Output the [X, Y] coordinate of the center of the cell containing the given text.  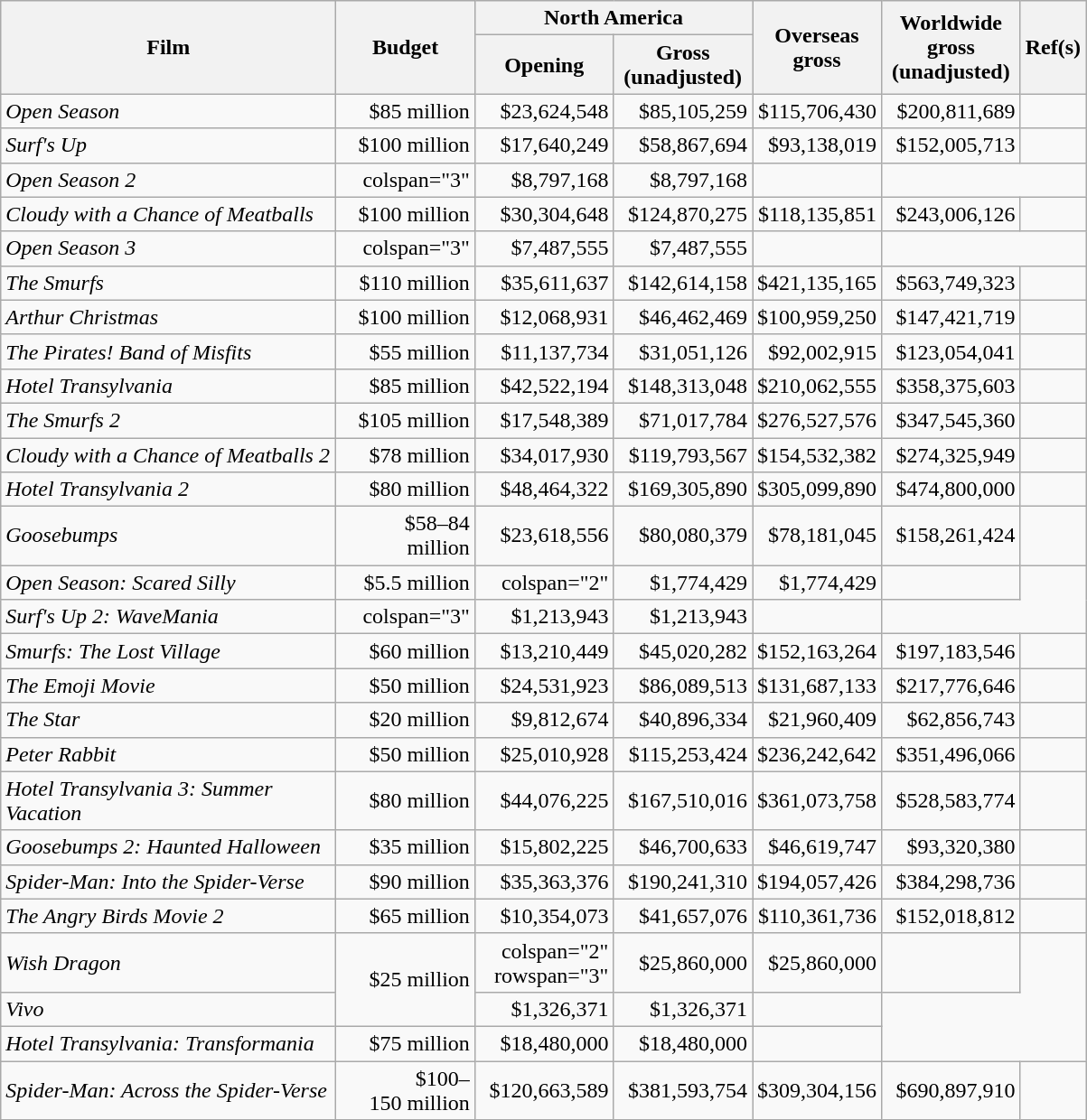
Surf's Up [168, 145]
$100,959,250 [817, 317]
North America [613, 18]
$123,054,041 [951, 351]
$10,354,073 [544, 916]
$80,080,379 [683, 537]
$34,017,930 [544, 454]
$148,313,048 [683, 386]
$11,137,734 [544, 351]
Cloudy with a Chance of Meatballs [168, 214]
$90 million [406, 882]
$194,057,426 [817, 882]
$200,811,689 [951, 111]
$110,361,736 [817, 916]
$46,462,469 [683, 317]
$190,241,310 [683, 882]
$35 million [406, 847]
$93,320,380 [951, 847]
$381,593,754 [683, 1089]
Arthur Christmas [168, 317]
$55 million [406, 351]
$690,897,910 [951, 1089]
$243,006,126 [951, 214]
$358,375,603 [951, 386]
$12,068,931 [544, 317]
$75 million [406, 1043]
Open Season 3 [168, 248]
$78 million [406, 454]
The Angry Birds Movie 2 [168, 916]
colspan="2" rowspan="3" [544, 963]
$142,614,158 [683, 283]
$35,611,637 [544, 283]
$236,242,642 [817, 754]
$62,856,743 [951, 720]
$105 million [406, 420]
Wish Dragon [168, 963]
$78,181,045 [817, 537]
$42,522,194 [544, 386]
$152,005,713 [951, 145]
$92,002,915 [817, 351]
$154,532,382 [817, 454]
$41,657,076 [683, 916]
$152,163,264 [817, 651]
$421,135,165 [817, 283]
$120,663,589 [544, 1089]
$119,793,567 [683, 454]
$197,183,546 [951, 651]
Goosebumps [168, 537]
$210,062,555 [817, 386]
$361,073,758 [817, 800]
$25 million [406, 979]
Hotel Transylvania 3: Summer Vacation [168, 800]
$347,545,360 [951, 420]
$563,749,323 [951, 283]
$131,687,133 [817, 686]
The Smurfs 2 [168, 420]
$9,812,674 [544, 720]
Vivo [168, 1009]
Opening [544, 65]
Hotel Transylvania: Transformania [168, 1043]
$118,135,851 [817, 214]
$100–150 million [406, 1089]
$351,496,066 [951, 754]
$528,583,774 [951, 800]
Hotel Transylvania 2 [168, 490]
$85,105,259 [683, 111]
Overseasgross [817, 47]
$115,253,424 [683, 754]
$274,325,949 [951, 454]
$169,305,890 [683, 490]
$276,527,576 [817, 420]
$23,618,556 [544, 537]
Spider-Man: Into the Spider-Verse [168, 882]
$124,870,275 [683, 214]
$110 million [406, 283]
$474,800,000 [951, 490]
Spider-Man: Across the Spider-Verse [168, 1089]
The Smurfs [168, 283]
$31,051,126 [683, 351]
$86,089,513 [683, 686]
$167,510,016 [683, 800]
$305,099,890 [817, 490]
$46,619,747 [817, 847]
$5.5 million [406, 583]
$17,548,389 [544, 420]
$30,304,648 [544, 214]
$21,960,409 [817, 720]
$25,010,928 [544, 754]
Worldwide gross(unadjusted) [951, 47]
Surf's Up 2: WaveMania [168, 617]
$17,640,249 [544, 145]
$65 million [406, 916]
$44,076,225 [544, 800]
$23,624,548 [544, 111]
$71,017,784 [683, 420]
Hotel Transylvania [168, 386]
Budget [406, 47]
Goosebumps 2: Haunted Halloween [168, 847]
$93,138,019 [817, 145]
$15,802,225 [544, 847]
$58–84 million [406, 537]
Film [168, 47]
The Star [168, 720]
$147,421,719 [951, 317]
Open Season [168, 111]
Open Season 2 [168, 180]
$217,776,646 [951, 686]
$48,464,322 [544, 490]
$158,261,424 [951, 537]
$35,363,376 [544, 882]
$46,700,633 [683, 847]
$115,706,430 [817, 111]
The Pirates! Band of Misfits [168, 351]
$60 million [406, 651]
Cloudy with a Chance of Meatballs 2 [168, 454]
Open Season: Scared Silly [168, 583]
$58,867,694 [683, 145]
$309,304,156 [817, 1089]
$40,896,334 [683, 720]
colspan="2" [544, 583]
Smurfs: The Lost Village [168, 651]
$20 million [406, 720]
$152,018,812 [951, 916]
$384,298,736 [951, 882]
$45,020,282 [683, 651]
Ref(s) [1053, 47]
Peter Rabbit [168, 754]
$13,210,449 [544, 651]
The Emoji Movie [168, 686]
$24,531,923 [544, 686]
Gross(unadjusted) [683, 65]
